Return the (x, y) coordinate for the center point of the cell that contains the specified text.  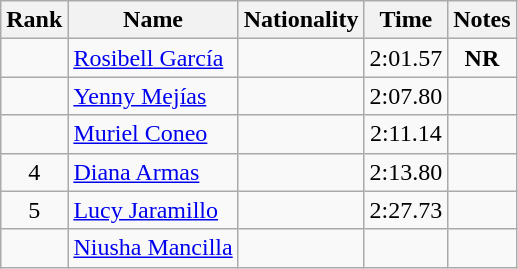
Lucy Jaramillo (153, 210)
Nationality (301, 20)
Rosibell García (153, 58)
4 (34, 172)
2:07.80 (406, 96)
Rank (34, 20)
Time (406, 20)
2:13.80 (406, 172)
Notes (482, 20)
Muriel Coneo (153, 134)
Name (153, 20)
5 (34, 210)
Yenny Mejías (153, 96)
2:27.73 (406, 210)
NR (482, 58)
2:01.57 (406, 58)
Niusha Mancilla (153, 248)
2:11.14 (406, 134)
Diana Armas (153, 172)
